From the cell containing the given text, extract its center point as (x, y) coordinate. 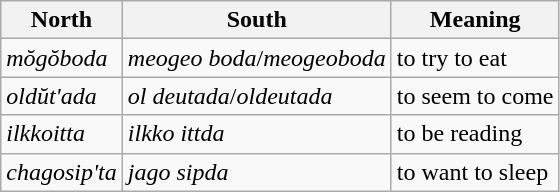
North (62, 20)
to seem to come (475, 96)
mŏgŏboda (62, 58)
to try to eat (475, 58)
Meaning (475, 20)
South (256, 20)
oldŭt'ada (62, 96)
ilkko ittda (256, 134)
to want to sleep (475, 172)
jago sipda (256, 172)
chagosip'ta (62, 172)
ilkkoitta (62, 134)
meogeo boda/meogeoboda (256, 58)
to be reading (475, 134)
ol deutada/oldeutada (256, 96)
